Extract the (X, Y) coordinate from the center of the cell holding the provided text.  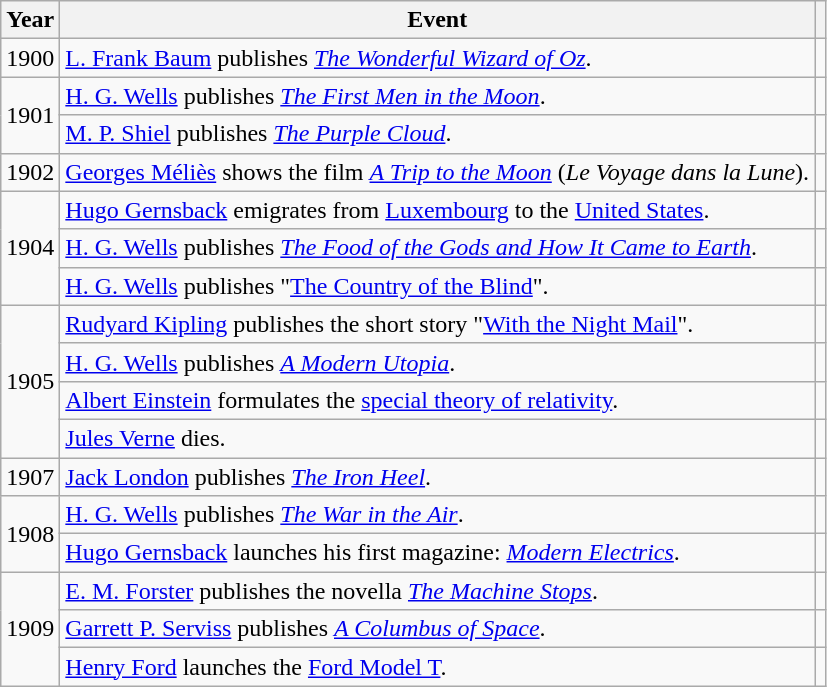
Hugo Gernsback launches his first magazine: Modern Electrics. (438, 553)
1901 (30, 115)
H. G. Wells publishes The First Men in the Moon. (438, 96)
1902 (30, 172)
Jack London publishes The Iron Heel. (438, 477)
H. G. Wells publishes The Food of the Gods and How It Came to Earth. (438, 248)
1907 (30, 477)
Albert Einstein formulates the special theory of relativity. (438, 400)
E. M. Forster publishes the novella The Machine Stops. (438, 591)
Garrett P. Serviss publishes A Columbus of Space. (438, 629)
L. Frank Baum publishes The Wonderful Wizard of Oz. (438, 58)
1905 (30, 381)
Year (30, 20)
1908 (30, 534)
Event (438, 20)
1900 (30, 58)
Georges Méliès shows the film A Trip to the Moon (Le Voyage dans la Lune). (438, 172)
1909 (30, 629)
Henry Ford launches the Ford Model T. (438, 667)
H. G. Wells publishes A Modern Utopia. (438, 362)
M. P. Shiel publishes The Purple Cloud. (438, 134)
H. G. Wells publishes The War in the Air. (438, 515)
Rudyard Kipling publishes the short story "With the Night Mail". (438, 324)
Jules Verne dies. (438, 438)
Hugo Gernsback emigrates from Luxembourg to the United States. (438, 210)
H. G. Wells publishes "The Country of the Blind". (438, 286)
1904 (30, 248)
